For the text-containing cell, return its midpoint in (X, Y) coordinate format. 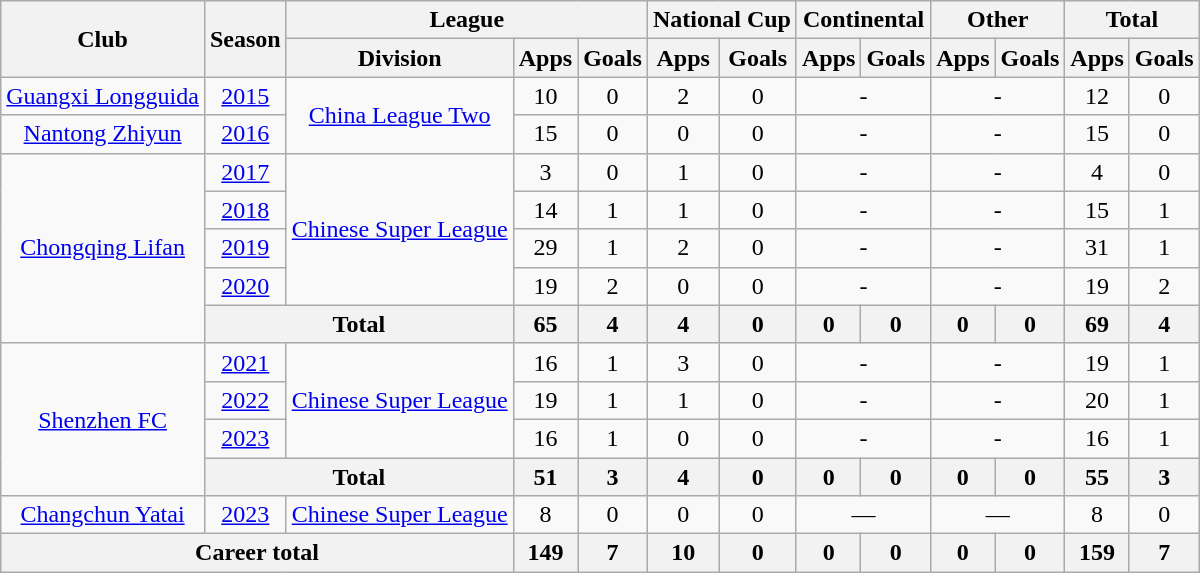
159 (1097, 553)
14 (545, 210)
2016 (245, 134)
Division (400, 58)
China League Two (400, 115)
31 (1097, 248)
12 (1097, 96)
2021 (245, 362)
Career total (257, 553)
2015 (245, 96)
2019 (245, 248)
Changchun Yatai (103, 515)
20 (1097, 400)
55 (1097, 477)
Other (998, 20)
2020 (245, 286)
149 (545, 553)
29 (545, 248)
Chongqing Lifan (103, 248)
Continental (863, 20)
2022 (245, 400)
51 (545, 477)
69 (1097, 324)
Nantong Zhiyun (103, 134)
65 (545, 324)
Season (245, 39)
Shenzhen FC (103, 419)
Guangxi Longguida (103, 96)
2018 (245, 210)
League (466, 20)
National Cup (722, 20)
Club (103, 39)
2017 (245, 172)
